Capture the cell that displays the provided text and extract its [X, Y] central coordinate. 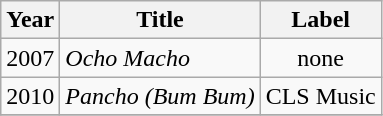
Ocho Macho [160, 58]
Title [160, 20]
CLS Music [320, 96]
2010 [30, 96]
Year [30, 20]
Pancho (Bum Bum) [160, 96]
none [320, 58]
2007 [30, 58]
Label [320, 20]
